For the text-containing cell, return its midpoint in [X, Y] coordinate format. 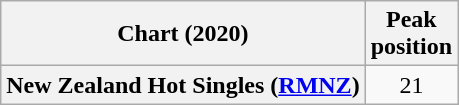
Peakposition [411, 34]
New Zealand Hot Singles (RMNZ) [183, 85]
Chart (2020) [183, 34]
21 [411, 85]
